Search for the cell housing the specified text and yield its (x, y) center coordinate. 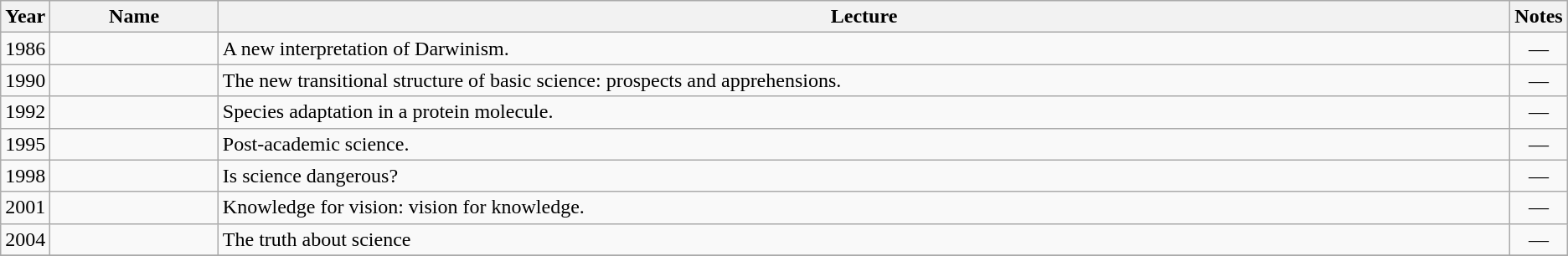
Lecture (864, 17)
1998 (25, 176)
A new interpretation of Darwinism. (864, 49)
1990 (25, 80)
2001 (25, 207)
Knowledge for vision: vision for knowledge. (864, 207)
Name (134, 17)
1992 (25, 112)
Species adaptation in a protein molecule. (864, 112)
Is science dangerous? (864, 176)
Post-academic science. (864, 144)
2004 (25, 239)
Notes (1539, 17)
Year (25, 17)
The truth about science (864, 239)
The new transitional structure of basic science: prospects and apprehensions. (864, 80)
1986 (25, 49)
1995 (25, 144)
